Provide the [X, Y] coordinate of the cell's center where the given text is located.  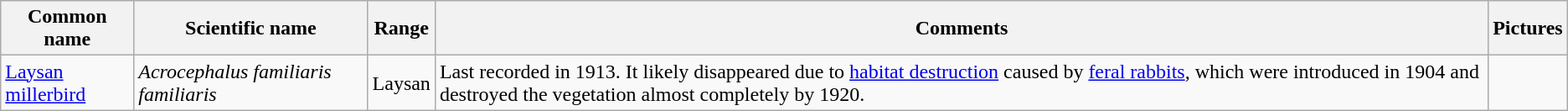
Common name [67, 29]
Scientific name [251, 29]
Laysan millerbird [67, 82]
Laysan [401, 82]
Comments [962, 29]
Range [401, 29]
Acrocephalus familiaris familiaris [251, 82]
Pictures [1528, 29]
